Provide the (x, y) coordinate of the cell's center where the given text is located.  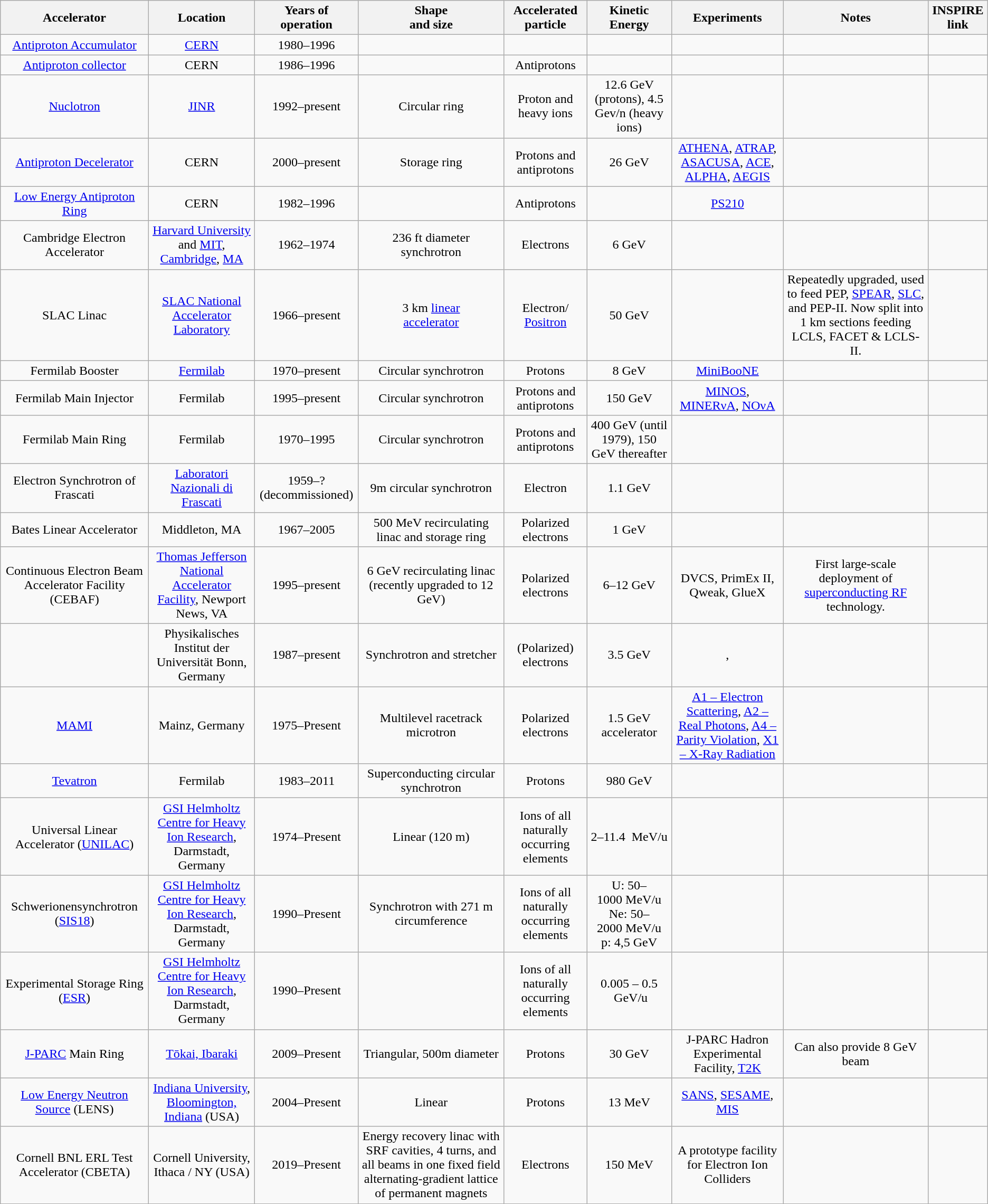
Kinetic Energy (629, 18)
Repeatedly upgraded, used to feed PEP, SPEAR, SLC, and PEP-II. Now split into 1 km sections feeding LCLS, FACET & LCLS-II. (856, 315)
Continuous Electron Beam Accelerator Facility (CEBAF) (75, 585)
Years ofoperation (307, 18)
236 ft diameter synchrotron (431, 245)
30 GeV (629, 1054)
Circular ring (431, 107)
Indiana University, Bloomington, Indiana (USA) (202, 1102)
400 GeV (until 1979), 150 GeV thereafter (629, 439)
1966–present (307, 315)
9m circular synchrotron (431, 488)
DVCS, PrimEx II, Qweak, GlueX (728, 585)
Mainz, Germany (202, 725)
MINOS, MINERνA, NOνA (728, 398)
INSPIRE link (957, 18)
1992–present (307, 107)
Notes (856, 18)
6 GeV (629, 245)
Cornell University, Ithaca / NY (USA) (202, 1165)
Proton and heavy ions (545, 107)
12.6 GeV (protons), 4.5 Gev/n (heavy ions) (629, 107)
Accelerator (75, 18)
MAMI (75, 725)
Low Energy Neutron Source (LENS) (75, 1102)
2009–Present (307, 1054)
1962–1974 (307, 245)
Bates Linear Accelerator (75, 529)
Tōkai, Ibaraki (202, 1054)
Storage ring (431, 162)
1970–present (307, 371)
JINR (202, 107)
1980–1996 (307, 45)
50 GeV (629, 315)
1983–2011 (307, 781)
1959–? (decommissioned) (307, 488)
Synchrotron with 271 m circumference (431, 914)
Shape and size (431, 18)
SLAC Linac (75, 315)
Tevatron (75, 781)
1970–1995 (307, 439)
Energy recovery linac with SRF cavities, 4 turns, and all beams in one fixed field alternating-gradient lattice of permanent magnets (431, 1165)
1.1 GeV (629, 488)
Universal Linear Accelerator (UNILAC) (75, 837)
3.5 GeV (629, 656)
1 GeV (629, 529)
1967–2005 (307, 529)
150 GeV (629, 398)
980 GeV (629, 781)
2–11.4 MeV/u (629, 837)
Cambridge Electron Accelerator (75, 245)
Low Energy Antiproton Ring (75, 204)
SANS, SESAME, MIS (728, 1102)
Antiproton Accumulator (75, 45)
, (728, 656)
2004–Present (307, 1102)
SLAC National Accelerator Laboratory (202, 315)
8 GeV (629, 371)
A1 – Electron Scattering, A2 – Real Photons, A4 – Parity Violation, X1 – X-Ray Radiation (728, 725)
Cornell BNL ERL Test Accelerator (CBETA) (75, 1165)
Nuclotron (75, 107)
1987–present (307, 656)
500 MeV recirculating linac and storage ring (431, 529)
Harvard University and MIT, Cambridge, MA (202, 245)
Can also provide 8 GeV beam (856, 1054)
150 MeV (629, 1165)
13 MeV (629, 1102)
3 km linearaccelerator (431, 315)
1974–Present (307, 837)
A prototype facility for Electron Ion Colliders (728, 1165)
1975–Present (307, 725)
First large-scale deployment of superconducting RF technology. (856, 585)
MiniBooNE (728, 371)
Experimental Storage Ring (ESR) (75, 991)
1.5 GeV accelerator (629, 725)
Multilevel racetrack microtron (431, 725)
U: 50–1000 MeV/uNe: 50–2000 MeV/up: 4,5 GeV (629, 914)
Thomas Jefferson National Accelerator Facility, Newport News, VA (202, 585)
Linear (431, 1102)
Laboratori Nazionali di Frascati (202, 488)
Experiments (728, 18)
Electron (545, 488)
Fermilab Main Ring (75, 439)
Fermilab Main Injector (75, 398)
PS210 (728, 204)
Middleton, MA (202, 529)
Physikalisches Institut der Universität Bonn, Germany (202, 656)
Schwerionensynchrotron (SIS18) (75, 914)
J-PARC Main Ring (75, 1054)
J-PARC Hadron Experimental Facility, T2K (728, 1054)
Antiproton Decelerator (75, 162)
6–12 GeV (629, 585)
Fermilab Booster (75, 371)
0.005 – 0.5 GeV/u (629, 991)
Triangular, 500m diameter (431, 1054)
Location (202, 18)
ATHENA, ATRAP, ASACUSA, ACE, ALPHA, AEGIS (728, 162)
Antiproton collector (75, 65)
1982–1996 (307, 204)
Synchrotron and stretcher (431, 656)
Accelerated particle (545, 18)
(Polarized) electrons (545, 656)
Electron Synchrotron of Frascati (75, 488)
2000–present (307, 162)
Linear (120 m) (431, 837)
Superconducting circular synchrotron (431, 781)
Electron/Positron (545, 315)
6 GeV recirculating linac (recently upgraded to 12 GeV) (431, 585)
1986–1996 (307, 65)
26 GeV (629, 162)
2019–Present (307, 1165)
